Find where the given text appears and provide that cell's center as [x, y] coordinate. 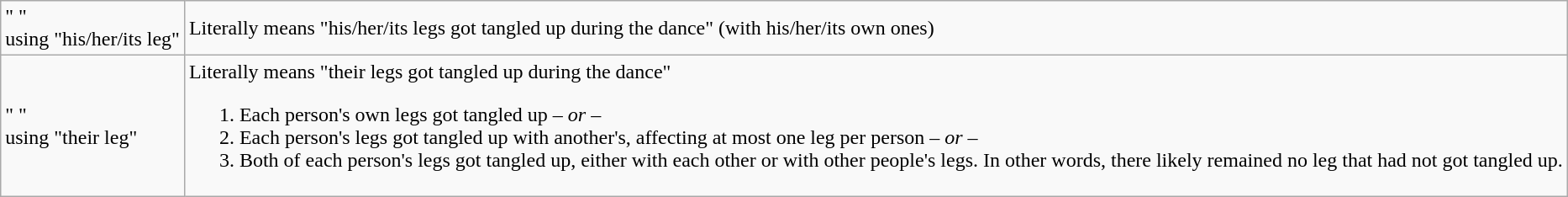
" "using "their leg" [92, 126]
Literally means "his/her/its legs got tangled up during the dance" (with his/her/its own ones) [876, 29]
" "using "his/her/its leg" [92, 29]
